Locate the cell with the specified text and output its (x, y) center coordinate. 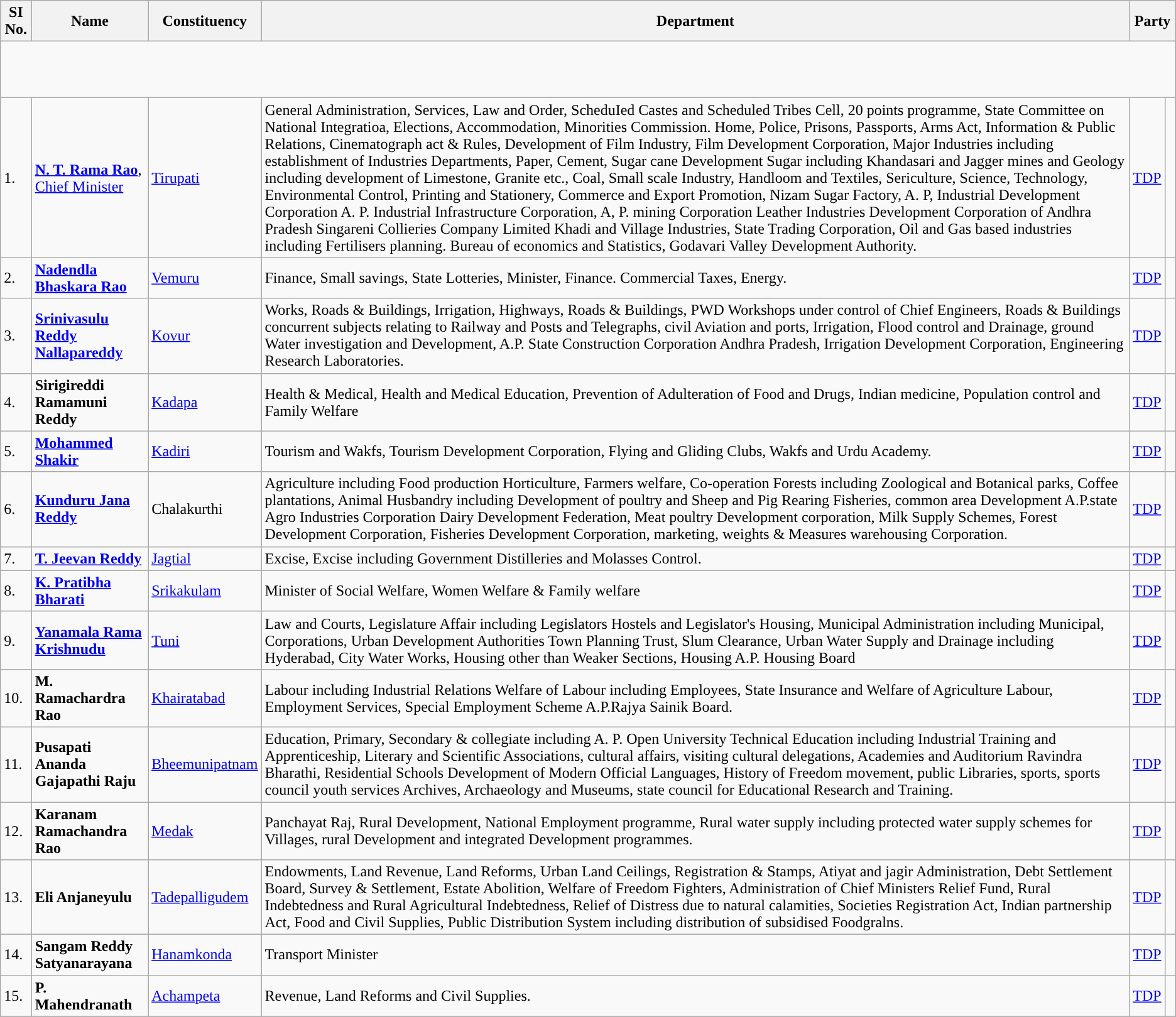
Sirigireddi Ramamuni Reddy (89, 402)
Tadepalligudem (205, 897)
13. (16, 897)
Tirupati (205, 178)
5. (16, 451)
Kadapa (205, 402)
14. (16, 955)
Hanamkonda (205, 955)
7. (16, 558)
T. Jeevan Reddy (89, 558)
Pusapati Ananda Gajapathi Raju (89, 764)
Department (695, 21)
M. Ramachardra Rao (89, 698)
Revenue, Land Reforms and Civil Supplies. (695, 996)
6. (16, 509)
Khairatabad (205, 698)
SI No. (16, 21)
Name (89, 21)
Tuni (205, 640)
Kovur (205, 335)
Chalakurthi (205, 509)
12. (16, 830)
Achampeta (205, 996)
2. (16, 278)
3. (16, 335)
Kunduru Jana Reddy (89, 509)
Yanamala Rama Krishnudu (89, 640)
Sangam Reddy Satyanarayana (89, 955)
Transport Minister (695, 955)
9. (16, 640)
Srikakulam (205, 590)
Jagtial (205, 558)
Mohammed Shakir (89, 451)
4. (16, 402)
Vemuru (205, 278)
P. Mahendranath (89, 996)
1. (16, 178)
Excise, Excise including Government Distilleries and Molasses Control. (695, 558)
Finance, Small savings, State Lotteries, Minister, Finance. Commercial Taxes, Energy. (695, 278)
Medak (205, 830)
Bheemunipatnam (205, 764)
Karanam Ramachandra Rao (89, 830)
Srinivasulu Reddy Nallapareddy (89, 335)
Kadiri (205, 451)
15. (16, 996)
Minister of Social Welfare, Women Welfare & Family welfare (695, 590)
Constituency (205, 21)
Health & Medical, Health and Medical Education, Prevention of Adulteration of Food and Drugs, Indian medicine, Population control and Family Welfare (695, 402)
10. (16, 698)
Nadendla Bhaskara Rao (89, 278)
8. (16, 590)
Tourism and Wakfs, Tourism Development Corporation, Flying and Gliding Clubs, Wakfs and Urdu Academy. (695, 451)
Party (1153, 21)
K. Pratibha Bharati (89, 590)
11. (16, 764)
Eli Anjaneyulu (89, 897)
N. T. Rama Rao, Chief Minister (89, 178)
